Output the [X, Y] coordinate of the center of the cell containing the given text.  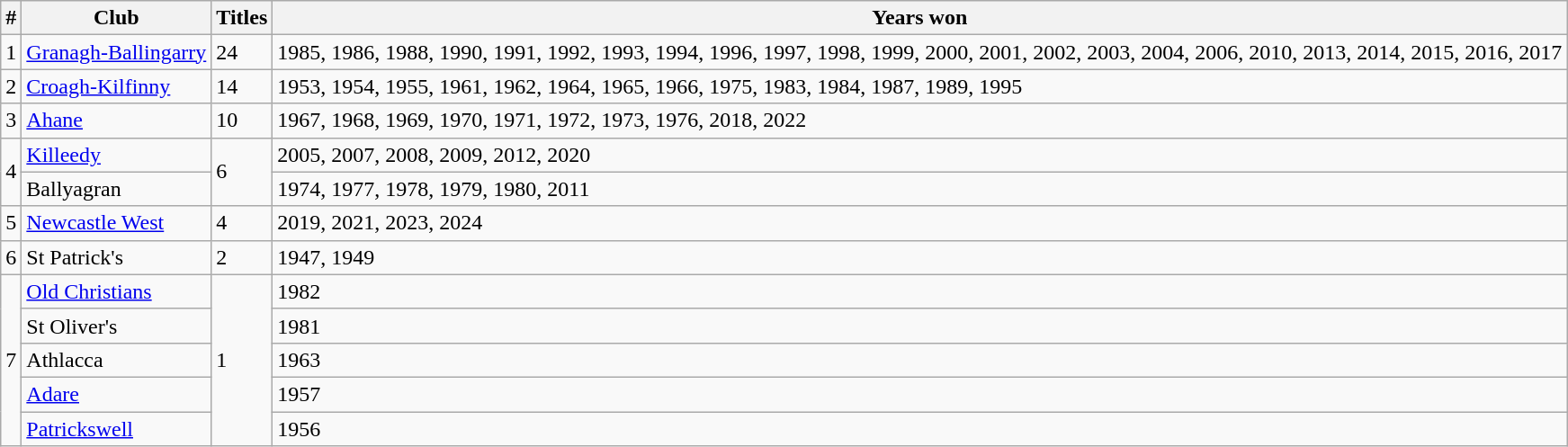
1974, 1977, 1978, 1979, 1980, 2011 [919, 189]
Newcastle West [117, 223]
Ahane [117, 121]
Athlacca [117, 360]
1967, 1968, 1969, 1970, 1971, 1972, 1973, 1976, 2018, 2022 [919, 121]
3 [11, 121]
St Patrick's [117, 257]
1956 [919, 429]
1947, 1949 [919, 257]
14 [242, 86]
Granagh-Ballingarry [117, 52]
1963 [919, 360]
Adare [117, 394]
1953, 1954, 1955, 1961, 1962, 1964, 1965, 1966, 1975, 1983, 1984, 1987, 1989, 1995 [919, 86]
2019, 2021, 2023, 2024 [919, 223]
Croagh-Kilfinny [117, 86]
2005, 2007, 2008, 2009, 2012, 2020 [919, 155]
10 [242, 121]
5 [11, 223]
Club [117, 18]
Titles [242, 18]
Years won [919, 18]
Killeedy [117, 155]
Patrickswell [117, 429]
1982 [919, 291]
# [11, 18]
1985, 1986, 1988, 1990, 1991, 1992, 1993, 1994, 1996, 1997, 1998, 1999, 2000, 2001, 2002, 2003, 2004, 2006, 2010, 2013, 2014, 2015, 2016, 2017 [919, 52]
24 [242, 52]
1957 [919, 394]
1981 [919, 326]
7 [11, 360]
Old Christians [117, 291]
St Oliver's [117, 326]
Ballyagran [117, 189]
